Locate the cell with the specified text and output its (X, Y) center coordinate. 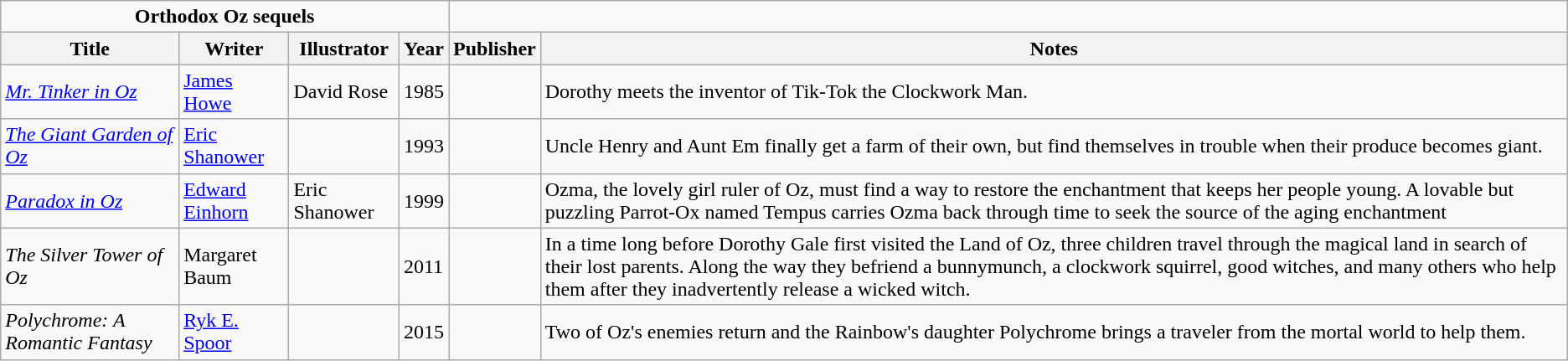
Publisher (495, 49)
Year (424, 49)
1985 (424, 92)
David Rose (344, 92)
Title (90, 49)
Polychrome: A Romantic Fantasy (90, 332)
Paradox in Oz (90, 201)
Mr. Tinker in Oz (90, 92)
Dorothy meets the inventor of Tik-Tok the Clockwork Man. (1054, 92)
1999 (424, 201)
James Howe (235, 92)
Orthodox Oz sequels (224, 17)
The Silver Tower of Oz (90, 266)
1993 (424, 146)
Illustrator (344, 49)
The Giant Garden of Oz (90, 146)
Ryk E. Spoor (235, 332)
Two of Oz's enemies return and the Rainbow's daughter Polychrome brings a traveler from the mortal world to help them. (1054, 332)
Writer (235, 49)
2011 (424, 266)
Notes (1054, 49)
Edward Einhorn (235, 201)
2015 (424, 332)
Uncle Henry and Aunt Em finally get a farm of their own, but find themselves in trouble when their produce becomes giant. (1054, 146)
Margaret Baum (235, 266)
